Locate the cell with the specified text and output its [X, Y] center coordinate. 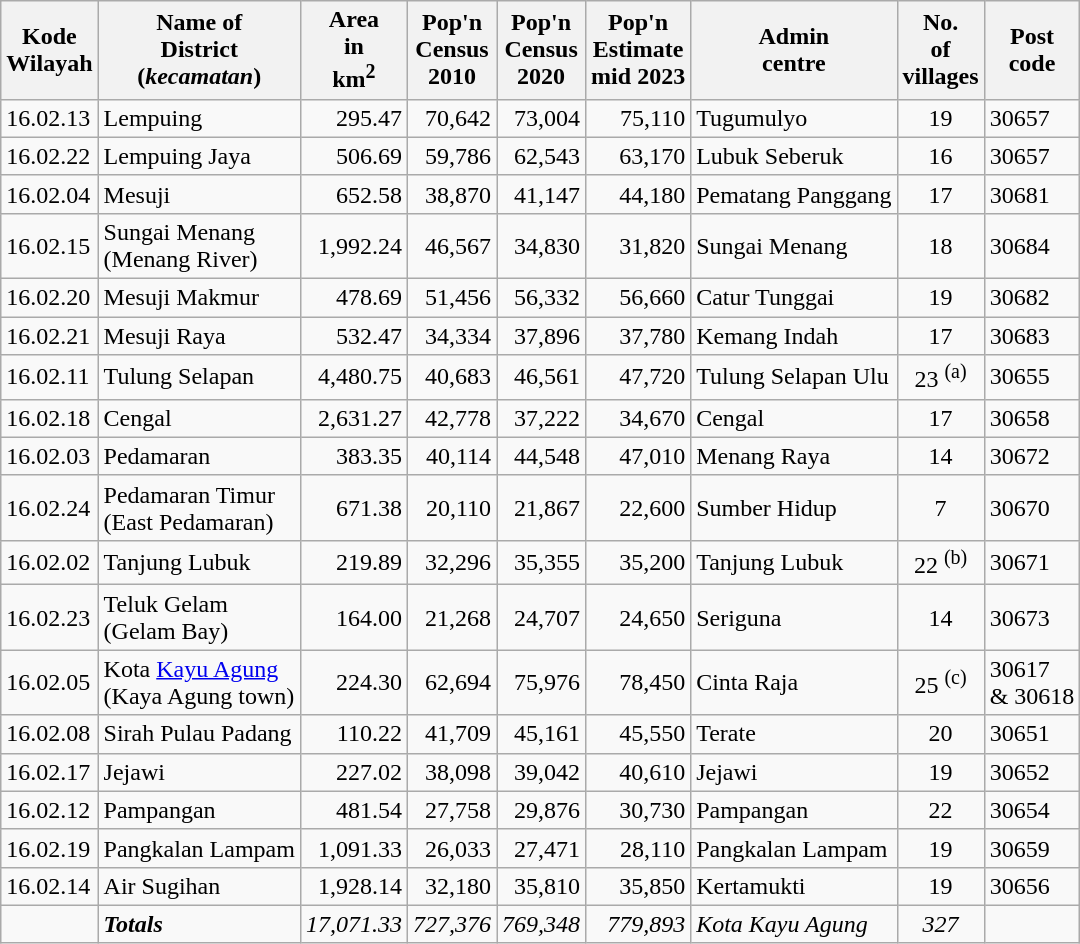
16.02.15 [50, 246]
Mesuji Raya [199, 336]
Lubuk Seberuk [794, 156]
Mesuji Makmur [199, 298]
25 (c) [940, 682]
16.02.17 [50, 772]
29,876 [542, 810]
59,786 [452, 156]
Kemang Indah [794, 336]
70,642 [452, 118]
24,707 [542, 618]
30652 [1032, 772]
4,480.75 [354, 378]
30684 [1032, 246]
20 [940, 734]
652.58 [354, 194]
75,110 [638, 118]
Pop'nCensus2010 [452, 50]
110.22 [354, 734]
Pedamaran [199, 456]
34,830 [542, 246]
Sungai Menang [794, 246]
41,147 [542, 194]
44,180 [638, 194]
Lempuing Jaya [199, 156]
Tulung Selapan [199, 378]
295.47 [354, 118]
16.02.11 [50, 378]
16.02.04 [50, 194]
28,110 [638, 848]
1,992.24 [354, 246]
34,334 [452, 336]
30656 [1032, 886]
38,870 [452, 194]
16.02.19 [50, 848]
Sirah Pulau Padang [199, 734]
327 [940, 924]
769,348 [542, 924]
Lempuing [199, 118]
16.02.14 [50, 886]
21,268 [452, 618]
Kota Kayu Agung (Kaya Agung town) [199, 682]
35,810 [542, 886]
No.ofvillages [940, 50]
Kertamukti [794, 886]
38,098 [452, 772]
30671 [1032, 562]
Air Sugihan [199, 886]
Name ofDistrict(kecamatan) [199, 50]
16.02.18 [50, 418]
16.02.02 [50, 562]
39,042 [542, 772]
383.35 [354, 456]
16.02.24 [50, 508]
78,450 [638, 682]
62,543 [542, 156]
16.02.08 [50, 734]
Sumber Hidup [794, 508]
30617 & 30618 [1032, 682]
Menang Raya [794, 456]
41,709 [452, 734]
727,376 [452, 924]
Pop'nEstimatemid 2023 [638, 50]
16 [940, 156]
75,976 [542, 682]
Pedamaran Timur (East Pedamaran) [199, 508]
30,730 [638, 810]
40,114 [452, 456]
2,631.27 [354, 418]
671.38 [354, 508]
22 [940, 810]
506.69 [354, 156]
35,850 [638, 886]
30672 [1032, 456]
56,332 [542, 298]
42,778 [452, 418]
30658 [1032, 418]
20,110 [452, 508]
219.89 [354, 562]
164.00 [354, 618]
Tugumulyo [794, 118]
17,071.33 [354, 924]
Kode Wilayah [50, 50]
47,010 [638, 456]
22 (b) [940, 562]
779,893 [638, 924]
Catur Tunggai [794, 298]
46,561 [542, 378]
30673 [1032, 618]
24,650 [638, 618]
73,004 [542, 118]
Cinta Raja [794, 682]
51,456 [452, 298]
1,928.14 [354, 886]
26,033 [452, 848]
35,355 [542, 562]
478.69 [354, 298]
18 [940, 246]
45,161 [542, 734]
56,660 [638, 298]
532.47 [354, 336]
16.02.12 [50, 810]
Pematang Panggang [794, 194]
7 [940, 508]
16.02.05 [50, 682]
16.02.20 [50, 298]
16.02.21 [50, 336]
21,867 [542, 508]
37,780 [638, 336]
30681 [1032, 194]
62,694 [452, 682]
46,567 [452, 246]
16.02.23 [50, 618]
Tulung Selapan Ulu [794, 378]
31,820 [638, 246]
30651 [1032, 734]
Seriguna [794, 618]
30654 [1032, 810]
224.30 [354, 682]
Totals [199, 924]
27,758 [452, 810]
30659 [1032, 848]
27,471 [542, 848]
481.54 [354, 810]
23 (a) [940, 378]
Admin centre [794, 50]
16.02.03 [50, 456]
32,180 [452, 886]
44,548 [542, 456]
40,610 [638, 772]
Sungai Menang (Menang River) [199, 246]
22,600 [638, 508]
30682 [1032, 298]
37,896 [542, 336]
30683 [1032, 336]
Terate [794, 734]
Area in km2 [354, 50]
Kota Kayu Agung [794, 924]
37,222 [542, 418]
30655 [1032, 378]
40,683 [452, 378]
16.02.13 [50, 118]
34,670 [638, 418]
30670 [1032, 508]
1,091.33 [354, 848]
Mesuji [199, 194]
Postcode [1032, 50]
63,170 [638, 156]
35,200 [638, 562]
32,296 [452, 562]
45,550 [638, 734]
16.02.22 [50, 156]
47,720 [638, 378]
Pop'nCensus2020 [542, 50]
Teluk Gelam (Gelam Bay) [199, 618]
227.02 [354, 772]
